Output the [x, y] coordinate of the center of the cell containing the given text.  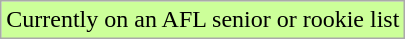
Currently on an AFL senior or rookie list [203, 20]
